Extract the (x, y) coordinate from the center of the cell holding the provided text.  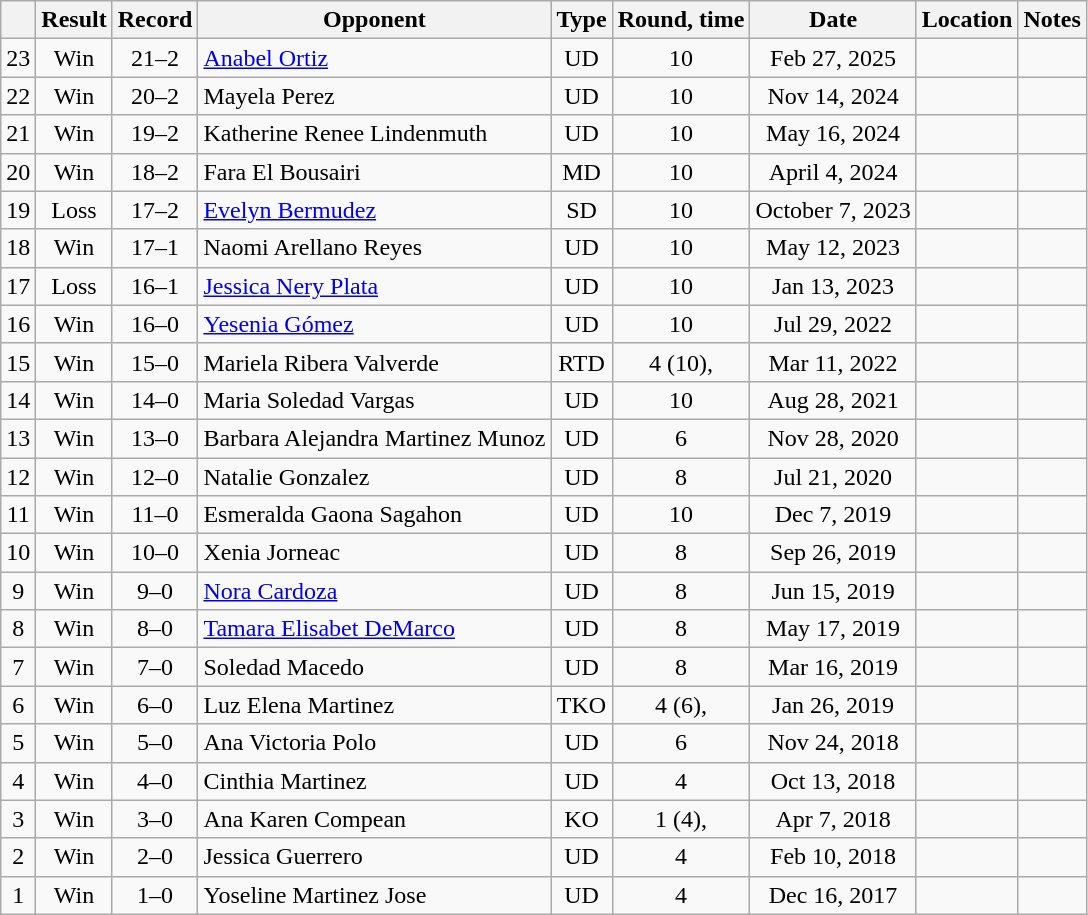
May 12, 2023 (833, 248)
Ana Victoria Polo (374, 743)
2–0 (155, 857)
10–0 (155, 553)
21 (18, 134)
Opponent (374, 20)
Apr 7, 2018 (833, 819)
April 4, 2024 (833, 172)
18 (18, 248)
11 (18, 515)
12–0 (155, 477)
1 (4), (681, 819)
Xenia Jorneac (374, 553)
KO (582, 819)
Nov 28, 2020 (833, 438)
RTD (582, 362)
11–0 (155, 515)
Barbara Alejandra Martinez Munoz (374, 438)
Mar 16, 2019 (833, 667)
7 (18, 667)
8–0 (155, 629)
Result (74, 20)
SD (582, 210)
20 (18, 172)
Yesenia Gómez (374, 324)
5–0 (155, 743)
Jessica Guerrero (374, 857)
Oct 13, 2018 (833, 781)
Nov 14, 2024 (833, 96)
Location (967, 20)
6–0 (155, 705)
Evelyn Bermudez (374, 210)
Nov 24, 2018 (833, 743)
22 (18, 96)
Esmeralda Gaona Sagahon (374, 515)
Mariela Ribera Valverde (374, 362)
May 17, 2019 (833, 629)
15 (18, 362)
4 (6), (681, 705)
Nora Cardoza (374, 591)
14–0 (155, 400)
Jul 29, 2022 (833, 324)
21–2 (155, 58)
Dec 16, 2017 (833, 895)
13 (18, 438)
Yoseline Martinez Jose (374, 895)
Jessica Nery Plata (374, 286)
Aug 28, 2021 (833, 400)
20–2 (155, 96)
9 (18, 591)
16–0 (155, 324)
1–0 (155, 895)
9–0 (155, 591)
Sep 26, 2019 (833, 553)
Katherine Renee Lindenmuth (374, 134)
3–0 (155, 819)
3 (18, 819)
TKO (582, 705)
19–2 (155, 134)
Anabel Ortiz (374, 58)
15–0 (155, 362)
Dec 7, 2019 (833, 515)
2 (18, 857)
12 (18, 477)
MD (582, 172)
Jan 26, 2019 (833, 705)
7–0 (155, 667)
Fara El Bousairi (374, 172)
5 (18, 743)
13–0 (155, 438)
Jun 15, 2019 (833, 591)
4–0 (155, 781)
Jul 21, 2020 (833, 477)
1 (18, 895)
16 (18, 324)
17 (18, 286)
Jan 13, 2023 (833, 286)
Feb 27, 2025 (833, 58)
19 (18, 210)
Mar 11, 2022 (833, 362)
Mayela Perez (374, 96)
Ana Karen Compean (374, 819)
October 7, 2023 (833, 210)
May 16, 2024 (833, 134)
Naomi Arellano Reyes (374, 248)
17–1 (155, 248)
23 (18, 58)
Cinthia Martinez (374, 781)
17–2 (155, 210)
16–1 (155, 286)
Date (833, 20)
Maria Soledad Vargas (374, 400)
Soledad Macedo (374, 667)
4 (10), (681, 362)
18–2 (155, 172)
Round, time (681, 20)
Record (155, 20)
Feb 10, 2018 (833, 857)
14 (18, 400)
Natalie Gonzalez (374, 477)
Luz Elena Martinez (374, 705)
Type (582, 20)
Tamara Elisabet DeMarco (374, 629)
Notes (1052, 20)
